Detect which cell encompasses the target text, then output its [X, Y] center coordinate. 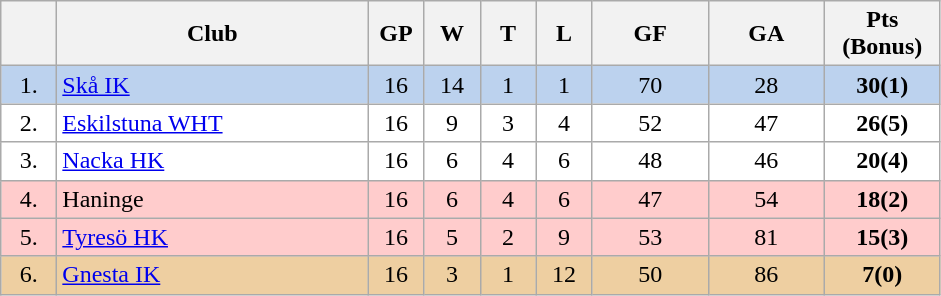
4. [29, 199]
50 [650, 275]
14 [452, 85]
70 [650, 85]
Haninge [212, 199]
2 [508, 237]
2. [29, 123]
52 [650, 123]
GF [650, 34]
81 [766, 237]
W [452, 34]
1. [29, 85]
46 [766, 161]
20(4) [882, 161]
Skå IK [212, 85]
53 [650, 237]
30(1) [882, 85]
GA [766, 34]
28 [766, 85]
15(3) [882, 237]
Club [212, 34]
86 [766, 275]
26(5) [882, 123]
48 [650, 161]
12 [564, 275]
7(0) [882, 275]
L [564, 34]
54 [766, 199]
Pts (Bonus) [882, 34]
5 [452, 237]
T [508, 34]
Eskilstuna WHT [212, 123]
18(2) [882, 199]
Tyresö HK [212, 237]
Gnesta IK [212, 275]
GP [396, 34]
5. [29, 237]
6. [29, 275]
3. [29, 161]
Nacka HK [212, 161]
